Extract the [x, y] coordinate from the center of the cell holding the provided text.  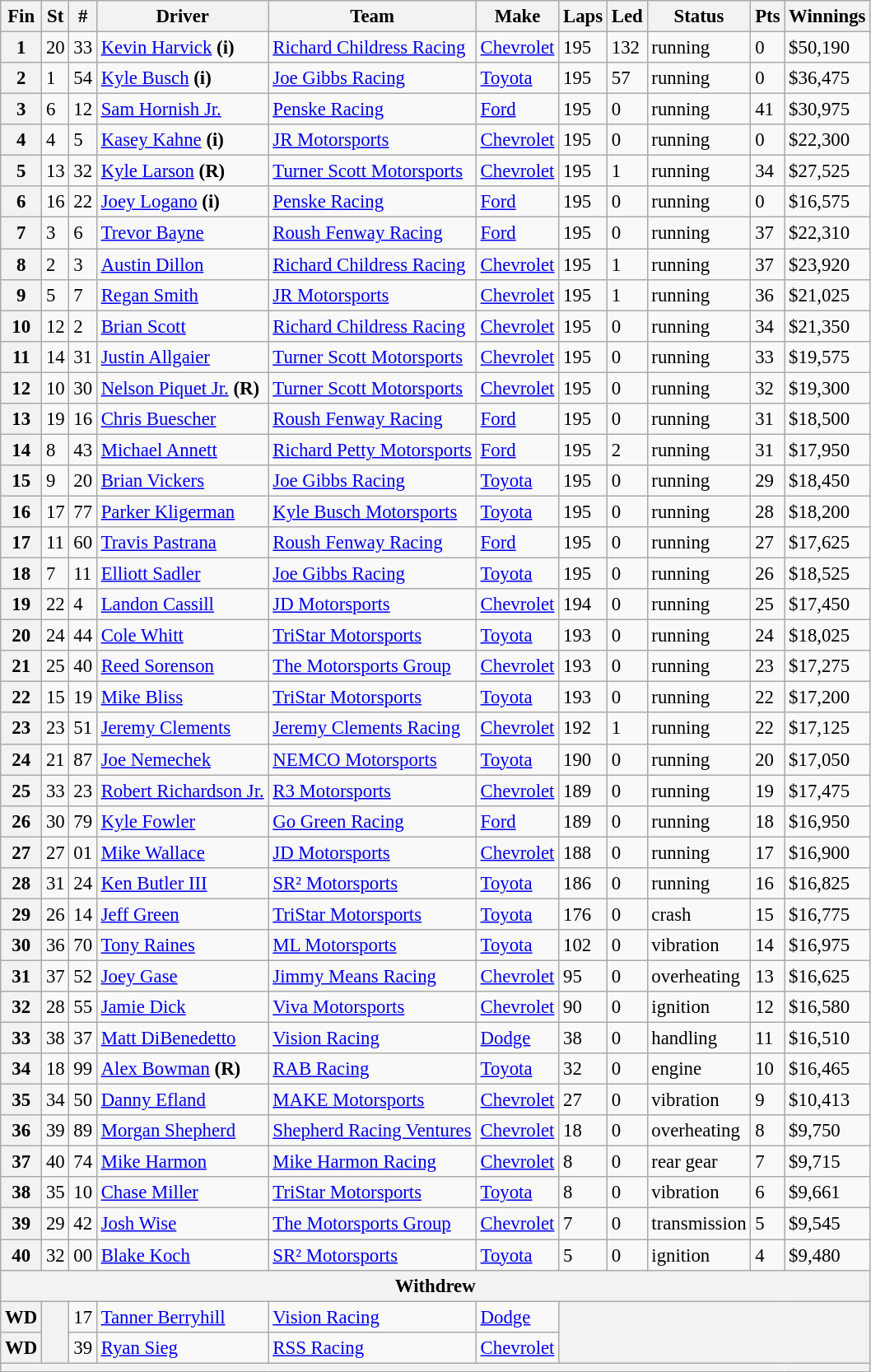
132 [627, 48]
77 [82, 511]
$27,525 [827, 171]
89 [82, 1131]
St [56, 16]
194 [583, 604]
$9,545 [827, 1224]
Withdrew [435, 1286]
$23,920 [827, 264]
188 [583, 852]
$18,450 [827, 481]
79 [82, 821]
Brian Scott [183, 326]
Fin [21, 16]
Sam Hornish Jr. [183, 110]
00 [82, 1255]
$17,275 [827, 666]
Mike Harmon Racing [372, 1162]
$16,625 [827, 976]
Jeremy Clements [183, 729]
Reed Sorenson [183, 666]
Regan Smith [183, 295]
Go Green Racing [372, 821]
95 [583, 976]
$22,310 [827, 233]
74 [82, 1162]
Pts [767, 16]
Tony Raines [183, 945]
NEMCO Motorsports [372, 759]
Mike Harmon [183, 1162]
Chris Buescher [183, 419]
Morgan Shepherd [183, 1131]
MAKE Motorsports [372, 1100]
$21,025 [827, 295]
Chase Miller [183, 1193]
44 [82, 636]
$16,775 [827, 914]
crash [699, 914]
Mike Wallace [183, 852]
192 [583, 729]
186 [583, 884]
Laps [583, 16]
rear gear [699, 1162]
$19,575 [827, 357]
$16,825 [827, 884]
$18,025 [827, 636]
Blake Koch [183, 1255]
$16,975 [827, 945]
$18,525 [827, 574]
$17,950 [827, 450]
Trevor Bayne [183, 233]
Austin Dillon [183, 264]
Michael Annett [183, 450]
Josh Wise [183, 1224]
$17,475 [827, 791]
$16,575 [827, 202]
55 [82, 1007]
01 [82, 852]
Team [372, 16]
Robert Richardson Jr. [183, 791]
Matt DiBenedetto [183, 1038]
42 [82, 1224]
Kevin Harvick (i) [183, 48]
$17,050 [827, 759]
# [82, 16]
$17,625 [827, 543]
handling [699, 1038]
99 [82, 1069]
$18,500 [827, 419]
Elliott Sadler [183, 574]
$17,200 [827, 698]
Kyle Fowler [183, 821]
102 [583, 945]
43 [82, 450]
Jeremy Clements Racing [372, 729]
Tanner Berryhill [183, 1317]
$17,450 [827, 604]
engine [699, 1069]
R3 Motorsports [372, 791]
Jeff Green [183, 914]
Shepherd Racing Ventures [372, 1131]
$21,350 [827, 326]
Make [517, 16]
Kasey Kahne (i) [183, 140]
Kyle Larson (R) [183, 171]
ML Motorsports [372, 945]
$22,300 [827, 140]
$16,950 [827, 821]
$10,413 [827, 1100]
176 [583, 914]
transmission [699, 1224]
Mike Bliss [183, 698]
Landon Cassill [183, 604]
52 [82, 976]
$16,465 [827, 1069]
Cole Whitt [183, 636]
Viva Motorsports [372, 1007]
Brian Vickers [183, 481]
$9,750 [827, 1131]
87 [82, 759]
Ryan Sieg [183, 1347]
51 [82, 729]
Richard Petty Motorsports [372, 450]
Alex Bowman (R) [183, 1069]
Jamie Dick [183, 1007]
Joey Gase [183, 976]
54 [82, 78]
Joe Nemechek [183, 759]
Kyle Busch Motorsports [372, 511]
Justin Allgaier [183, 357]
60 [82, 543]
$19,300 [827, 388]
$50,190 [827, 48]
Winnings [827, 16]
Parker Kligerman [183, 511]
$9,480 [827, 1255]
Jimmy Means Racing [372, 976]
57 [627, 78]
Status [699, 16]
Joey Logano (i) [183, 202]
Danny Efland [183, 1100]
Nelson Piquet Jr. (R) [183, 388]
Led [627, 16]
Driver [183, 16]
90 [583, 1007]
50 [82, 1100]
190 [583, 759]
$16,580 [827, 1007]
$16,510 [827, 1038]
RAB Racing [372, 1069]
70 [82, 945]
Travis Pastrana [183, 543]
41 [767, 110]
$30,975 [827, 110]
Kyle Busch (i) [183, 78]
$36,475 [827, 78]
$16,900 [827, 852]
$9,715 [827, 1162]
RSS Racing [372, 1347]
$9,661 [827, 1193]
Ken Butler III [183, 884]
$18,200 [827, 511]
$17,125 [827, 729]
